For the text-containing cell, return its midpoint in [x, y] coordinate format. 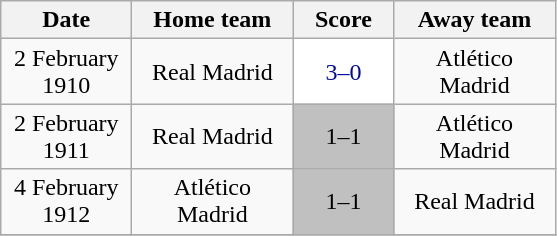
2 February 1910 [66, 72]
Home team [212, 20]
Away team [474, 20]
Date [66, 20]
Score [344, 20]
3–0 [344, 72]
4 February 1912 [66, 202]
2 February 1911 [66, 136]
